For the text-containing cell, return its midpoint in [X, Y] coordinate format. 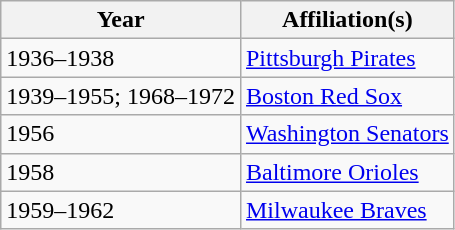
1959–1962 [121, 210]
1939–1955; 1968–1972 [121, 96]
Pittsburgh Pirates [347, 58]
Affiliation(s) [347, 20]
1958 [121, 172]
Milwaukee Braves [347, 210]
Washington Senators [347, 134]
Baltimore Orioles [347, 172]
1936–1938 [121, 58]
Year [121, 20]
Boston Red Sox [347, 96]
1956 [121, 134]
